Identify which cell holds the provided text, then report its [X, Y] central coordinate. 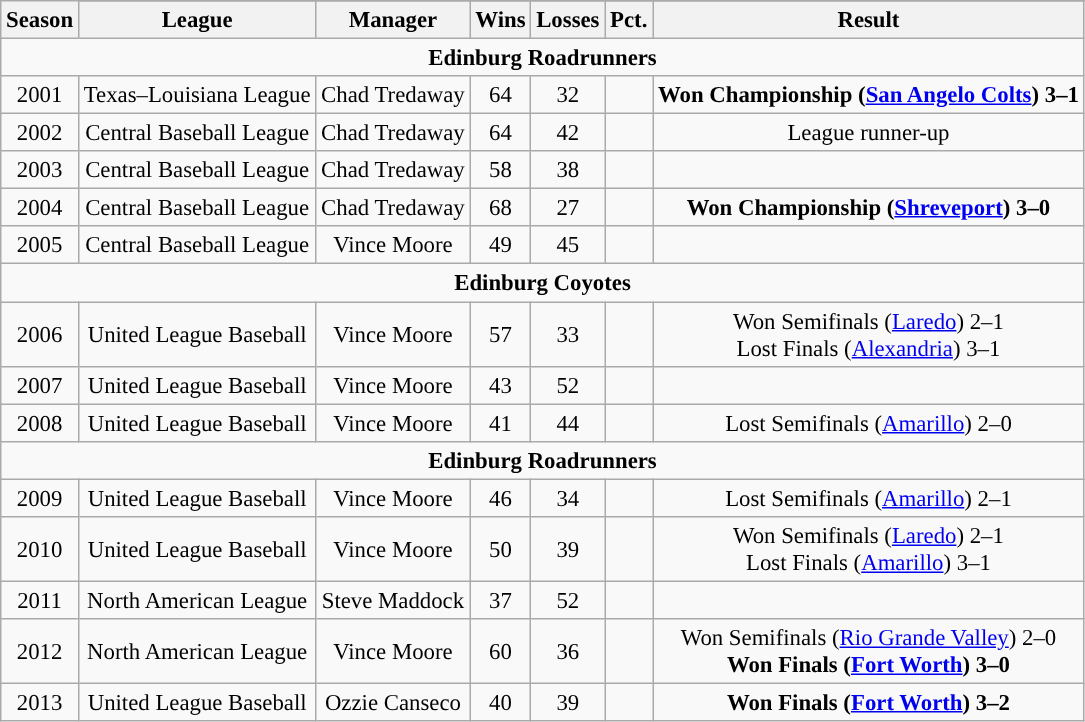
Won Semifinals (Rio Grande Valley) 2–0Won Finals (Fort Worth) 3–0 [869, 652]
57 [500, 334]
40 [500, 702]
Losses [568, 20]
Won Semifinals (Laredo) 2–1 Lost Finals (Amarillo) 3–1 [869, 550]
League [196, 20]
2002 [40, 133]
60 [500, 652]
33 [568, 334]
Lost Semifinals (Amarillo) 2–0 [869, 423]
46 [500, 498]
2005 [40, 245]
2011 [40, 600]
49 [500, 245]
45 [568, 245]
Edinburg Coyotes [542, 283]
58 [500, 170]
Ozzie Canseco [393, 702]
2007 [40, 385]
League runner-up [869, 133]
68 [500, 208]
42 [568, 133]
Manager [393, 20]
Wins [500, 20]
43 [500, 385]
27 [568, 208]
Won Championship (San Angelo Colts) 3–1 [869, 95]
2004 [40, 208]
41 [500, 423]
2006 [40, 334]
2009 [40, 498]
Texas–Louisiana League [196, 95]
38 [568, 170]
44 [568, 423]
Season [40, 20]
37 [500, 600]
Won Semifinals (Laredo) 2–1 Lost Finals (Alexandria) 3–1 [869, 334]
34 [568, 498]
Steve Maddock [393, 600]
2010 [40, 550]
Lost Semifinals (Amarillo) 2–1 [869, 498]
32 [568, 95]
2001 [40, 95]
2013 [40, 702]
2003 [40, 170]
Won Championship (Shreveport) 3–0 [869, 208]
2008 [40, 423]
Result [869, 20]
36 [568, 652]
50 [500, 550]
Won Finals (Fort Worth) 3–2 [869, 702]
Pct. [629, 20]
2012 [40, 652]
